Output the (X, Y) coordinate of the center of the cell containing the given text.  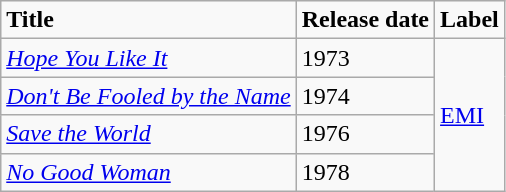
1973 (365, 58)
No Good Woman (148, 172)
Hope You Like It (148, 58)
Don't Be Fooled by the Name (148, 96)
Save the World (148, 134)
1978 (365, 172)
1974 (365, 96)
Release date (365, 20)
Title (148, 20)
Label (470, 20)
EMI (470, 115)
1976 (365, 134)
